Capture the cell that displays the provided text and extract its [X, Y] central coordinate. 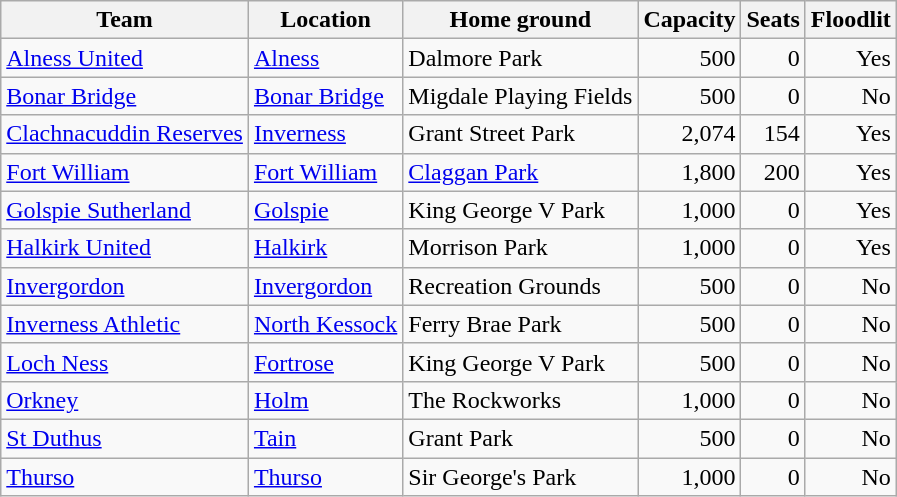
Capacity [690, 20]
Ferry Brae Park [520, 324]
Golspie [325, 210]
Clachnacuddin Reserves [125, 134]
Migdale Playing Fields [520, 96]
Sir George's Park [520, 477]
2,074 [690, 134]
Orkney [125, 400]
Halkirk United [125, 248]
Inverness Athletic [125, 324]
Tain [325, 438]
Alness [325, 58]
Inverness [325, 134]
200 [773, 172]
Holm [325, 400]
North Kessock [325, 324]
Recreation Grounds [520, 286]
154 [773, 134]
Golspie Sutherland [125, 210]
Seats [773, 20]
Grant Park [520, 438]
St Duthus [125, 438]
Team [125, 20]
Alness United [125, 58]
1,800 [690, 172]
Floodlit [850, 20]
Home ground [520, 20]
Grant Street Park [520, 134]
Morrison Park [520, 248]
Dalmore Park [520, 58]
Fortrose [325, 362]
Halkirk [325, 248]
Location [325, 20]
Loch Ness [125, 362]
Claggan Park [520, 172]
The Rockworks [520, 400]
